Find where the given text appears and provide that cell's center as [X, Y] coordinate. 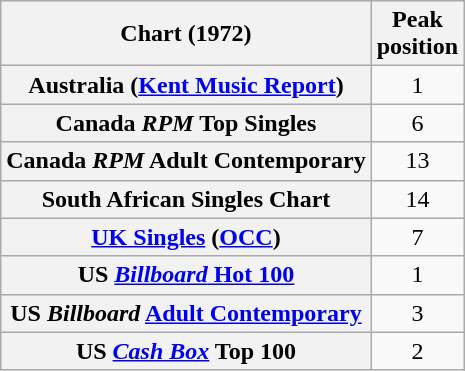
Canada RPM Top Singles [186, 123]
Peakposition [417, 34]
South African Singles Chart [186, 199]
13 [417, 161]
UK Singles (OCC) [186, 237]
Canada RPM Adult Contemporary [186, 161]
US Cash Box Top 100 [186, 351]
3 [417, 313]
Australia (Kent Music Report) [186, 85]
2 [417, 351]
Chart (1972) [186, 34]
US Billboard Adult Contemporary [186, 313]
US Billboard Hot 100 [186, 275]
14 [417, 199]
6 [417, 123]
7 [417, 237]
